From the cell containing the given text, extract its center point as (x, y) coordinate. 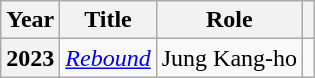
Year (30, 20)
Role (229, 20)
Jung Kang-ho (229, 58)
Rebound (108, 58)
Title (108, 20)
2023 (30, 58)
